Extract the [X, Y] coordinate from the center of the cell holding the provided text.  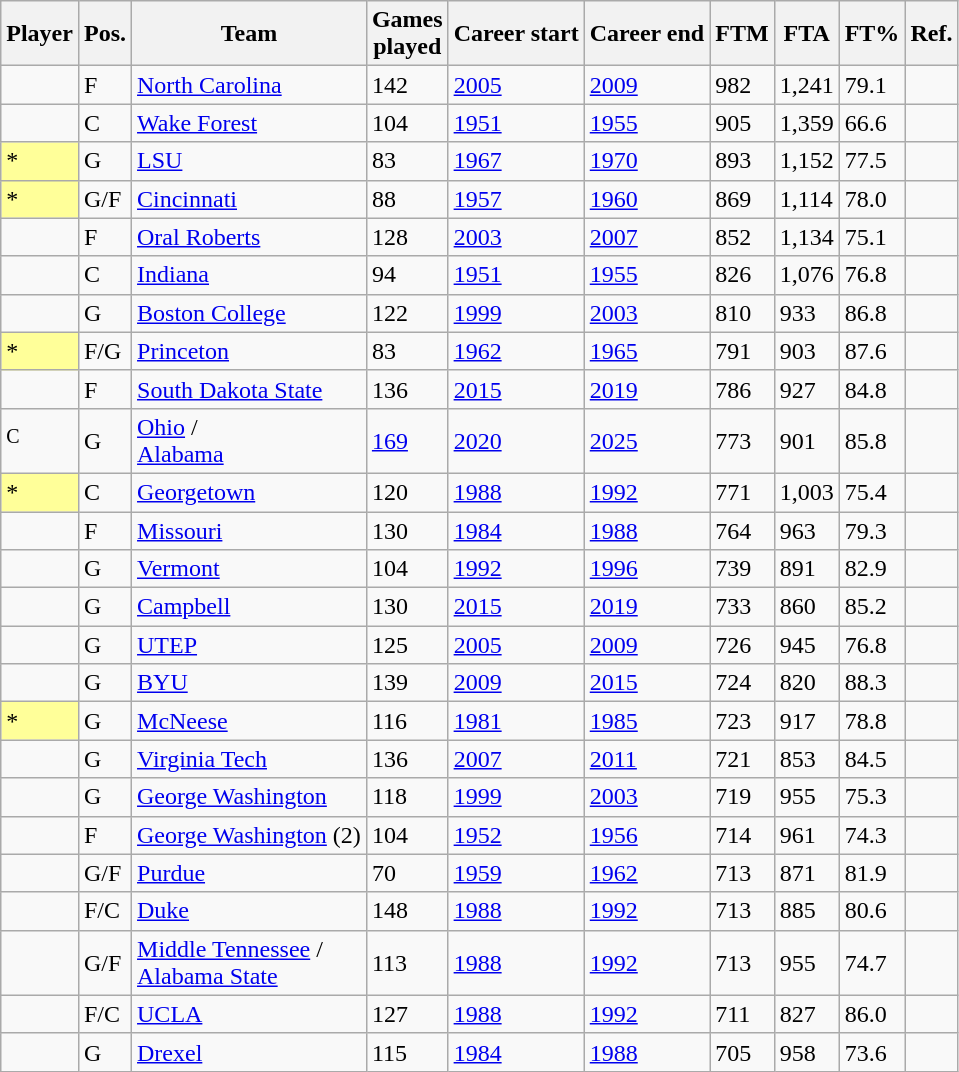
705 [742, 1052]
87.6 [872, 351]
78.8 [872, 721]
George Washington [250, 797]
George Washington (2) [250, 835]
94 [407, 275]
120 [407, 492]
1956 [646, 835]
139 [407, 683]
2020 [516, 440]
115 [407, 1052]
1,076 [806, 275]
McNeese [250, 721]
142 [407, 85]
Ref. [932, 34]
905 [742, 123]
791 [742, 351]
945 [806, 645]
2011 [646, 759]
UCLA [250, 1014]
903 [806, 351]
148 [407, 911]
786 [742, 389]
FT% [872, 34]
169 [407, 440]
963 [806, 531]
852 [742, 237]
726 [742, 645]
860 [806, 607]
75.3 [872, 797]
1959 [516, 873]
773 [742, 440]
Wake Forest [250, 123]
73.6 [872, 1052]
1957 [516, 199]
77.5 [872, 161]
826 [742, 275]
116 [407, 721]
1970 [646, 161]
891 [806, 569]
901 [806, 440]
Purdue [250, 873]
Boston College [250, 313]
764 [742, 531]
74.3 [872, 835]
827 [806, 1014]
810 [742, 313]
Team [250, 34]
Princeton [250, 351]
82.9 [872, 569]
North Carolina [250, 85]
1981 [516, 721]
Player [40, 34]
1,134 [806, 237]
1960 [646, 199]
F/G [104, 351]
88.3 [872, 683]
79.3 [872, 531]
Georgetown [250, 492]
1,152 [806, 161]
820 [806, 683]
721 [742, 759]
UTEP [250, 645]
BYU [250, 683]
78.0 [872, 199]
Career end [646, 34]
LSU [250, 161]
958 [806, 1052]
1967 [516, 161]
1996 [646, 569]
1,241 [806, 85]
723 [742, 721]
1,003 [806, 492]
733 [742, 607]
724 [742, 683]
86.8 [872, 313]
122 [407, 313]
86.0 [872, 1014]
961 [806, 835]
Missouri [250, 531]
75.1 [872, 237]
869 [742, 199]
85.8 [872, 440]
Drexel [250, 1052]
88 [407, 199]
125 [407, 645]
853 [806, 759]
Oral Roberts [250, 237]
84.8 [872, 389]
Duke [250, 911]
1,359 [806, 123]
128 [407, 237]
80.6 [872, 911]
Pos. [104, 34]
711 [742, 1014]
Indiana [250, 275]
113 [407, 962]
South Dakota State [250, 389]
871 [806, 873]
1952 [516, 835]
Career start [516, 34]
739 [742, 569]
1965 [646, 351]
893 [742, 161]
66.6 [872, 123]
714 [742, 835]
Gamesplayed [407, 34]
771 [742, 492]
Virginia Tech [250, 759]
79.1 [872, 85]
2025 [646, 440]
85.2 [872, 607]
74.7 [872, 962]
885 [806, 911]
933 [806, 313]
127 [407, 1014]
81.9 [872, 873]
Cincinnati [250, 199]
84.5 [872, 759]
75.4 [872, 492]
1985 [646, 721]
1,114 [806, 199]
Vermont [250, 569]
Campbell [250, 607]
927 [806, 389]
Middle Tennessee /Alabama State [250, 962]
FTM [742, 34]
982 [742, 85]
FTA [806, 34]
719 [742, 797]
917 [806, 721]
118 [407, 797]
70 [407, 873]
Ohio /Alabama [250, 440]
